For the text-containing cell, return its midpoint in [x, y] coordinate format. 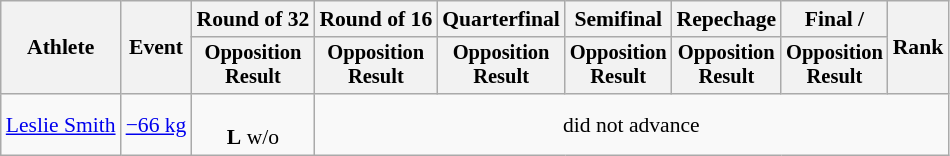
Repechage [726, 19]
L w/o [252, 124]
Quarterfinal [501, 19]
−66 kg [156, 124]
Leslie Smith [61, 124]
Semifinal [618, 19]
Final / [834, 19]
Event [156, 48]
Rank [918, 48]
did not advance [631, 124]
Round of 32 [252, 19]
Round of 16 [376, 19]
Athlete [61, 48]
